For the text-containing cell, return its midpoint in [x, y] coordinate format. 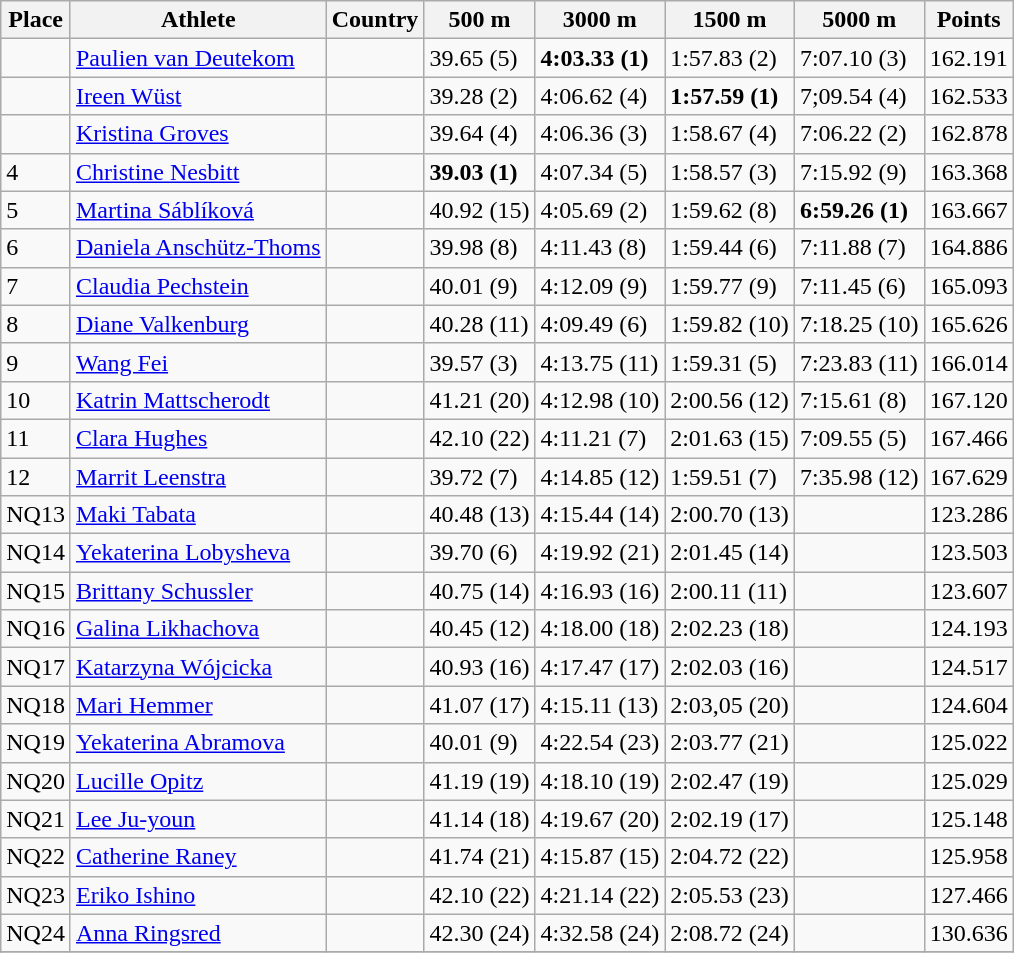
Lucille Opitz [198, 781]
40.45 (12) [480, 629]
Wang Fei [198, 362]
2:01.63 (15) [730, 438]
1:59.31 (5) [730, 362]
Daniela Anschütz-Thoms [198, 248]
40.28 (11) [480, 324]
7:11.88 (7) [859, 248]
165.626 [968, 324]
4:03.33 (1) [600, 58]
124.604 [968, 705]
4:13.75 (11) [600, 362]
40.93 (16) [480, 667]
1:59.51 (7) [730, 477]
130.636 [968, 933]
1:59.44 (6) [730, 248]
2:04.72 (22) [730, 857]
3000 m [600, 20]
125.148 [968, 819]
2:02.47 (19) [730, 781]
500 m [480, 20]
39.28 (2) [480, 96]
12 [36, 477]
Place [36, 20]
NQ14 [36, 553]
40.75 (14) [480, 591]
166.014 [968, 362]
NQ22 [36, 857]
NQ13 [36, 515]
6:59.26 (1) [859, 210]
39.64 (4) [480, 134]
41.19 (19) [480, 781]
Marrit Leenstra [198, 477]
Diane Valkenburg [198, 324]
11 [36, 438]
39.57 (3) [480, 362]
41.74 (21) [480, 857]
7:35.98 (12) [859, 477]
Christine Nesbitt [198, 172]
167.629 [968, 477]
7:15.92 (9) [859, 172]
41.07 (17) [480, 705]
39.72 (7) [480, 477]
NQ19 [36, 743]
4:12.98 (10) [600, 400]
7:09.55 (5) [859, 438]
10 [36, 400]
2:03,05 (20) [730, 705]
2:01.45 (14) [730, 553]
127.466 [968, 895]
39.98 (8) [480, 248]
40.92 (15) [480, 210]
NQ18 [36, 705]
4:06.36 (3) [600, 134]
163.368 [968, 172]
Paulien van Deutekom [198, 58]
1:58.57 (3) [730, 172]
NQ24 [36, 933]
4:19.67 (20) [600, 819]
4:18.00 (18) [600, 629]
2:05.53 (23) [730, 895]
NQ17 [36, 667]
41.21 (20) [480, 400]
7:15.61 (8) [859, 400]
2:02.19 (17) [730, 819]
4:12.09 (9) [600, 286]
Katarzyna Wójcicka [198, 667]
4:14.85 (12) [600, 477]
7;09.54 (4) [859, 96]
Claudia Pechstein [198, 286]
NQ21 [36, 819]
2:00.56 (12) [730, 400]
162.878 [968, 134]
4:05.69 (2) [600, 210]
167.466 [968, 438]
NQ15 [36, 591]
162.191 [968, 58]
4:32.58 (24) [600, 933]
Maki Tabata [198, 515]
125.029 [968, 781]
Catherine Raney [198, 857]
6 [36, 248]
163.667 [968, 210]
7:06.22 (2) [859, 134]
4:09.49 (6) [600, 324]
4:07.34 (5) [600, 172]
40.48 (13) [480, 515]
Yekaterina Lobysheva [198, 553]
7:23.83 (11) [859, 362]
4:19.92 (21) [600, 553]
1:59.82 (10) [730, 324]
4:11.21 (7) [600, 438]
Eriko Ishino [198, 895]
39.70 (6) [480, 553]
123.286 [968, 515]
4 [36, 172]
125.958 [968, 857]
39.03 (1) [480, 172]
Lee Ju-youn [198, 819]
1:59.62 (8) [730, 210]
4:16.93 (16) [600, 591]
1:57.83 (2) [730, 58]
165.093 [968, 286]
Martina Sáblíková [198, 210]
4:22.54 (23) [600, 743]
5000 m [859, 20]
124.193 [968, 629]
123.607 [968, 591]
4:15.11 (13) [600, 705]
Galina Likhachova [198, 629]
7:07.10 (3) [859, 58]
1500 m [730, 20]
4:15.87 (15) [600, 857]
Yekaterina Abramova [198, 743]
125.022 [968, 743]
2:00.11 (11) [730, 591]
1:58.67 (4) [730, 134]
Country [375, 20]
1:59.77 (9) [730, 286]
7 [36, 286]
9 [36, 362]
Ireen Wüst [198, 96]
7:11.45 (6) [859, 286]
Mari Hemmer [198, 705]
4:06.62 (4) [600, 96]
164.886 [968, 248]
39.65 (5) [480, 58]
8 [36, 324]
4:15.44 (14) [600, 515]
2:03.77 (21) [730, 743]
42.30 (24) [480, 933]
7:18.25 (10) [859, 324]
124.517 [968, 667]
2:00.70 (13) [730, 515]
NQ20 [36, 781]
1:57.59 (1) [730, 96]
167.120 [968, 400]
2:08.72 (24) [730, 933]
4:17.47 (17) [600, 667]
5 [36, 210]
41.14 (18) [480, 819]
Clara Hughes [198, 438]
Points [968, 20]
Brittany Schussler [198, 591]
Katrin Mattscherodt [198, 400]
NQ16 [36, 629]
Athlete [198, 20]
4:21.14 (22) [600, 895]
Kristina Groves [198, 134]
4:11.43 (8) [600, 248]
162.533 [968, 96]
123.503 [968, 553]
2:02.03 (16) [730, 667]
NQ23 [36, 895]
2:02.23 (18) [730, 629]
Anna Ringsred [198, 933]
4:18.10 (19) [600, 781]
